Locate the cell with the specified text and output its [x, y] center coordinate. 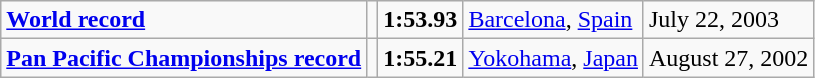
World record [184, 20]
July 22, 2003 [728, 20]
Barcelona, Spain [554, 20]
Pan Pacific Championships record [184, 58]
1:55.21 [420, 58]
1:53.93 [420, 20]
August 27, 2002 [728, 58]
Yokohama, Japan [554, 58]
